From the cell containing the given text, extract its center point as [X, Y] coordinate. 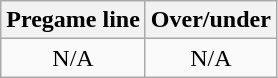
Pregame line [74, 20]
Over/under [210, 20]
